Extract the [X, Y] coordinate from the center of the cell holding the provided text.  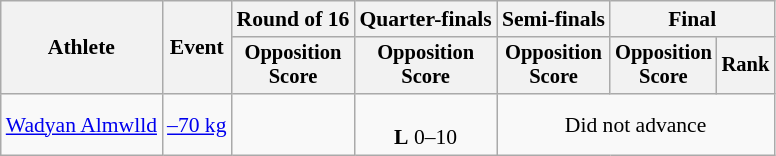
Semi-finals [554, 19]
Rank [746, 66]
L 0–10 [425, 124]
Event [196, 48]
Did not advance [636, 124]
Wadyan Almwlld [82, 124]
–70 kg [196, 124]
Quarter-finals [425, 19]
Round of 16 [294, 19]
Final [692, 19]
Athlete [82, 48]
